Provide the (X, Y) coordinate of the cell's center where the given text is located.  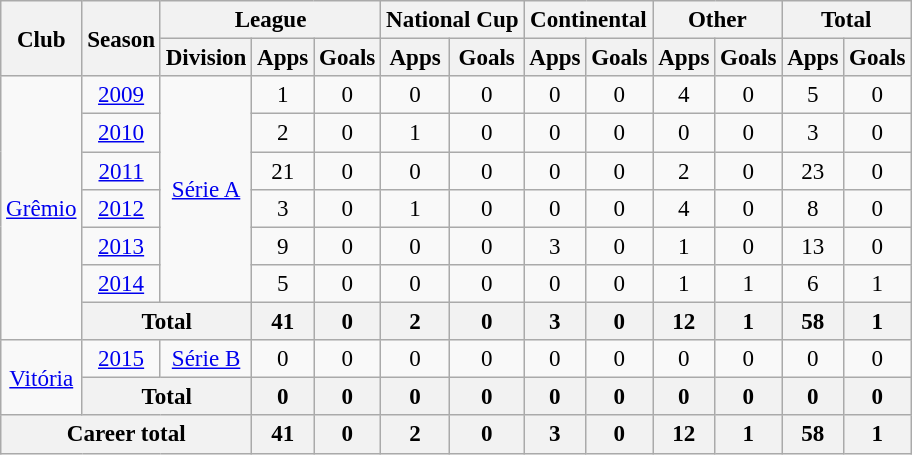
13 (813, 246)
2011 (122, 171)
National Cup (452, 20)
Division (206, 58)
2013 (122, 246)
21 (283, 171)
Série A (206, 189)
9 (283, 246)
2009 (122, 95)
2012 (122, 209)
8 (813, 209)
2010 (122, 133)
Vitória (42, 378)
Grêmio (42, 208)
Career total (126, 435)
2015 (122, 359)
Série B (206, 359)
2014 (122, 284)
Continental (588, 20)
Club (42, 38)
Season (122, 38)
6 (813, 284)
Other (718, 20)
League (270, 20)
23 (813, 171)
